Provide the [X, Y] coordinate of the cell's center where the given text is located.  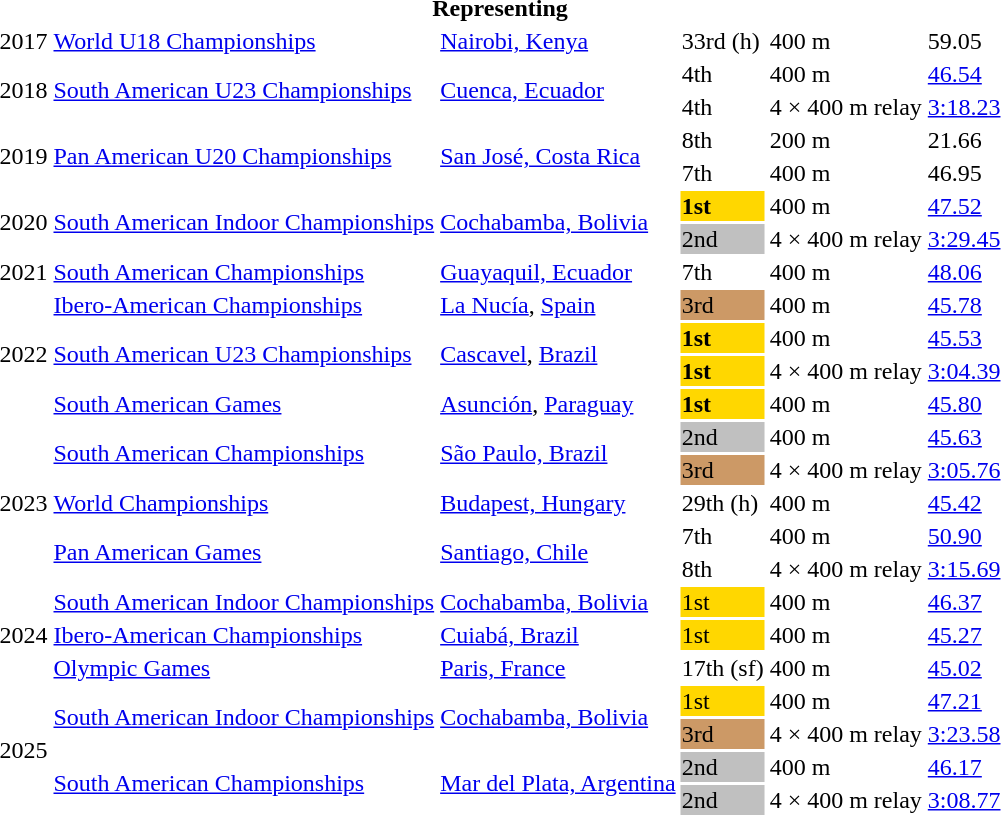
Budapest, Hungary [558, 503]
29th (h) [722, 503]
South American Games [244, 404]
Cuiabá, Brazil [558, 635]
World Championships [244, 503]
Cascavel, Brazil [558, 354]
Asunción, Paraguay [558, 404]
17th (sf) [722, 668]
Santiago, Chile [558, 552]
200 m [846, 140]
La Nucía, Spain [558, 305]
San José, Costa Rica [558, 156]
Guayaquil, Ecuador [558, 272]
World U18 Championships [244, 41]
Paris, France [558, 668]
Nairobi, Kenya [558, 41]
Pan American Games [244, 552]
Mar del Plata, Argentina [558, 784]
São Paulo, Brazil [558, 454]
33rd (h) [722, 41]
Olympic Games [244, 668]
Cuenca, Ecuador [558, 90]
Pan American U20 Championships [244, 156]
